Locate the cell with the specified text and output its (X, Y) center coordinate. 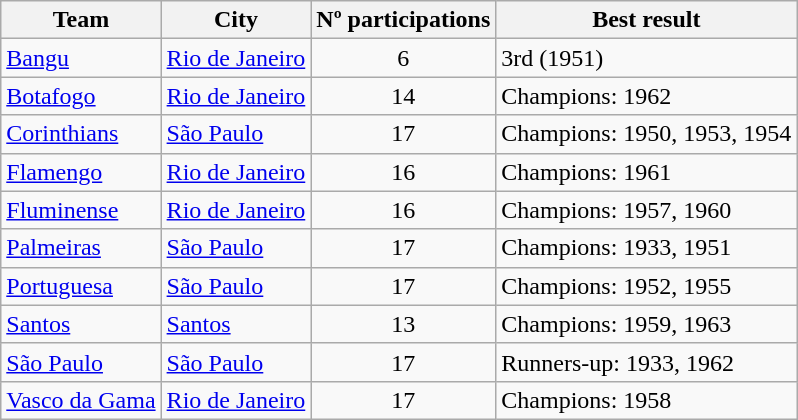
Corinthians (81, 134)
Champions: 1959, 1963 (646, 324)
Champions: 1962 (646, 96)
3rd (1951) (646, 58)
City (236, 20)
Vasco da Gama (81, 400)
Portuguesa (81, 286)
Bangu (81, 58)
14 (404, 96)
Nº participations (404, 20)
6 (404, 58)
Champions: 1933, 1951 (646, 248)
Champions: 1950, 1953, 1954 (646, 134)
Champions: 1957, 1960 (646, 210)
Champions: 1958 (646, 400)
Palmeiras (81, 248)
13 (404, 324)
Champions: 1961 (646, 172)
Runners-up: 1933, 1962 (646, 362)
Flamengo (81, 172)
Botafogo (81, 96)
Best result (646, 20)
Team (81, 20)
Fluminense (81, 210)
Champions: 1952, 1955 (646, 286)
